Pinpoint the cell where the given text exists, returning its [x, y] midpoint coordinate. 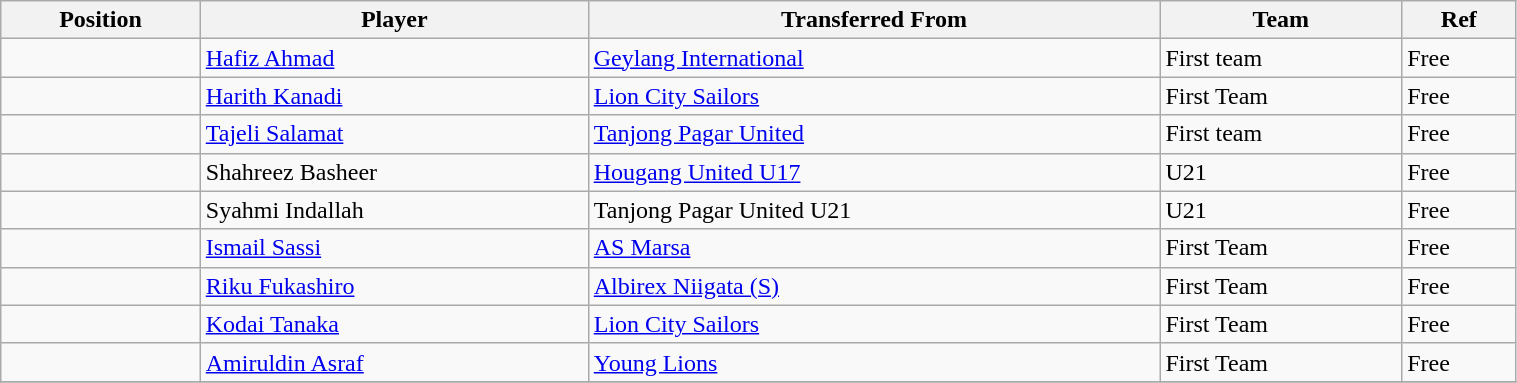
Syahmi Indallah [394, 210]
Ismail Sassi [394, 248]
AS Marsa [874, 248]
Young Lions [874, 362]
Player [394, 20]
Harith Kanadi [394, 96]
Riku Fukashiro [394, 286]
Hafiz Ahmad [394, 58]
Ref [1459, 20]
Position [101, 20]
Tanjong Pagar United U21 [874, 210]
Amiruldin Asraf [394, 362]
Team [1281, 20]
Hougang United U17 [874, 172]
Transferred From [874, 20]
Tanjong Pagar United [874, 134]
Shahreez Basheer [394, 172]
Albirex Niigata (S) [874, 286]
Tajeli Salamat [394, 134]
Kodai Tanaka [394, 324]
Geylang International [874, 58]
